Identify which cell holds the provided text, then report its (x, y) central coordinate. 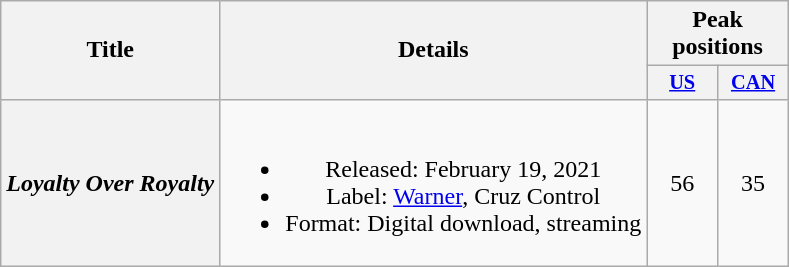
Title (110, 50)
CAN (754, 83)
Details (434, 50)
35 (754, 182)
Released: February 19, 2021Label: Warner, Cruz ControlFormat: Digital download, streaming (434, 182)
Peak positions (718, 34)
Loyalty Over Royalty (110, 182)
US (682, 83)
56 (682, 182)
